Return the (X, Y) coordinate for the center point of the cell that contains the specified text.  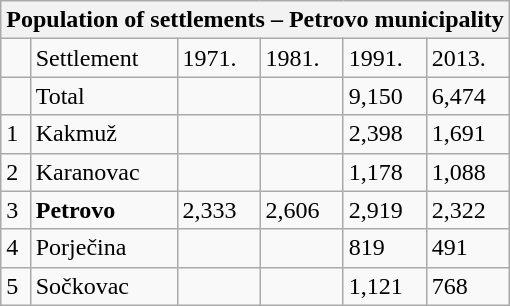
Kakmuž (104, 134)
6,474 (468, 96)
Petrovo (104, 210)
3 (16, 210)
819 (384, 248)
9,150 (384, 96)
Sočkovac (104, 286)
Settlement (104, 58)
2,919 (384, 210)
2,333 (218, 210)
1,691 (468, 134)
Porječina (104, 248)
2,606 (302, 210)
2 (16, 172)
1981. (302, 58)
1,178 (384, 172)
2,322 (468, 210)
491 (468, 248)
Population of settlements – Petrovo municipality (256, 20)
Karanovac (104, 172)
1 (16, 134)
5 (16, 286)
1971. (218, 58)
4 (16, 248)
Total (104, 96)
1,121 (384, 286)
1,088 (468, 172)
2,398 (384, 134)
2013. (468, 58)
1991. (384, 58)
768 (468, 286)
